Detect which cell encompasses the target text, then output its [X, Y] center coordinate. 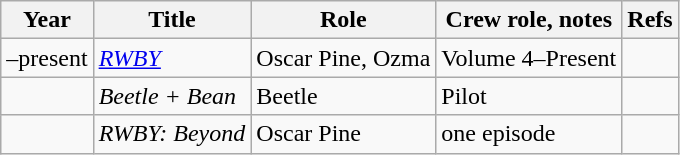
Beetle [344, 96]
Oscar Pine, Ozma [344, 58]
Role [344, 20]
Oscar Pine [344, 134]
one episode [529, 134]
Beetle + Bean [172, 96]
Refs [650, 20]
Volume 4–Present [529, 58]
–present [47, 58]
Crew role, notes [529, 20]
RWBY: Beyond [172, 134]
Pilot [529, 96]
Title [172, 20]
Year [47, 20]
RWBY [172, 58]
